Provide the [X, Y] coordinate of the cell's center where the given text is located.  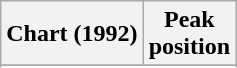
Chart (1992) [72, 34]
Peakposition [189, 34]
